Detect which cell encompasses the target text, then output its [X, Y] center coordinate. 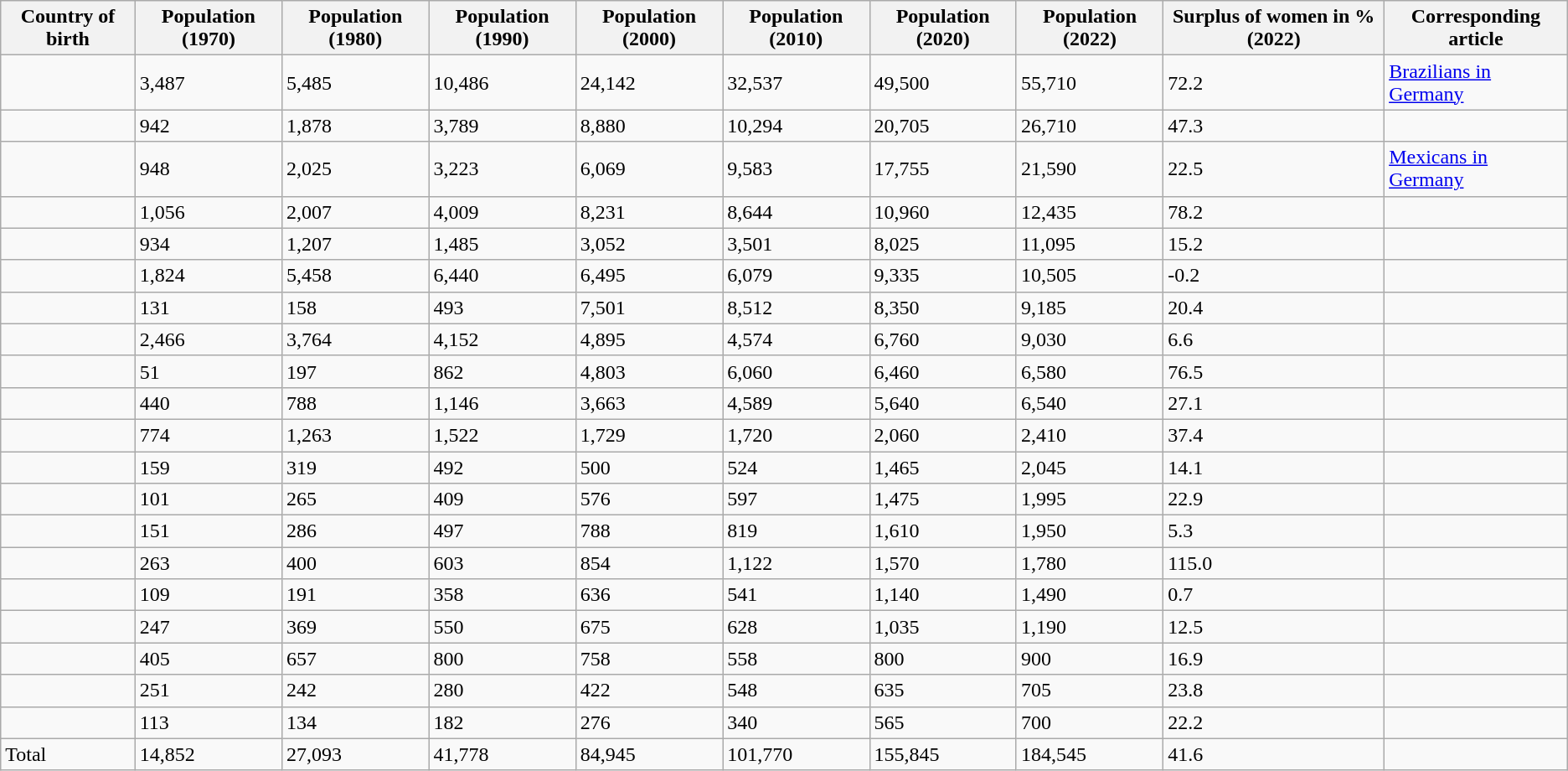
101,770 [796, 754]
Population (1980) [355, 28]
558 [796, 659]
8,025 [943, 244]
9,583 [796, 169]
675 [648, 627]
6,760 [943, 339]
6,079 [796, 276]
159 [208, 467]
Surplus of women in % (2022) [1274, 28]
21,590 [1089, 169]
5,485 [355, 82]
854 [648, 563]
758 [648, 659]
151 [208, 531]
862 [503, 371]
628 [796, 627]
405 [208, 659]
3,663 [648, 403]
24,142 [648, 82]
369 [355, 627]
247 [208, 627]
4,589 [796, 403]
603 [503, 563]
1,570 [943, 563]
550 [503, 627]
22.2 [1274, 722]
6,540 [1089, 403]
2,007 [355, 212]
700 [1089, 722]
492 [503, 467]
440 [208, 403]
Population (1990) [503, 28]
-0.2 [1274, 276]
6.6 [1274, 339]
8,231 [648, 212]
1,610 [943, 531]
41,778 [503, 754]
2,045 [1089, 467]
109 [208, 595]
2,466 [208, 339]
340 [796, 722]
9,185 [1089, 308]
1,522 [503, 435]
5.3 [1274, 531]
8,880 [648, 126]
1,780 [1089, 563]
10,505 [1089, 276]
84,945 [648, 754]
113 [208, 722]
3,501 [796, 244]
422 [648, 691]
47.3 [1274, 126]
20.4 [1274, 308]
1,878 [355, 126]
541 [796, 595]
3,487 [208, 82]
900 [1089, 659]
3,789 [503, 126]
4,009 [503, 212]
Total [68, 754]
7,501 [648, 308]
358 [503, 595]
134 [355, 722]
409 [503, 499]
1,824 [208, 276]
1,190 [1089, 627]
1,950 [1089, 531]
Population (2020) [943, 28]
6,495 [648, 276]
1,056 [208, 212]
Mexicans in Germany [1476, 169]
524 [796, 467]
23.8 [1274, 691]
26,710 [1089, 126]
2,410 [1089, 435]
158 [355, 308]
286 [355, 531]
565 [943, 722]
6,460 [943, 371]
20,705 [943, 126]
635 [943, 691]
6,069 [648, 169]
32,537 [796, 82]
11,095 [1089, 244]
184,545 [1089, 754]
76.5 [1274, 371]
37.4 [1274, 435]
319 [355, 467]
72.2 [1274, 82]
49,500 [943, 82]
5,640 [943, 403]
276 [648, 722]
493 [503, 308]
251 [208, 691]
1,465 [943, 467]
78.2 [1274, 212]
597 [796, 499]
14.1 [1274, 467]
576 [648, 499]
657 [355, 659]
Population (2000) [648, 28]
548 [796, 691]
2,060 [943, 435]
1,207 [355, 244]
242 [355, 691]
4,574 [796, 339]
14,852 [208, 754]
8,350 [943, 308]
1,720 [796, 435]
9,030 [1089, 339]
191 [355, 595]
819 [796, 531]
934 [208, 244]
4,895 [648, 339]
12.5 [1274, 627]
1,035 [943, 627]
Country of birth [68, 28]
27.1 [1274, 403]
265 [355, 499]
6,440 [503, 276]
197 [355, 371]
1,995 [1089, 499]
0.7 [1274, 595]
10,960 [943, 212]
1,490 [1089, 595]
Population (2010) [796, 28]
Corresponding article [1476, 28]
22.5 [1274, 169]
9,335 [943, 276]
Brazilians in Germany [1476, 82]
Population (2022) [1089, 28]
101 [208, 499]
10,486 [503, 82]
263 [208, 563]
182 [503, 722]
500 [648, 467]
16.9 [1274, 659]
1,146 [503, 403]
10,294 [796, 126]
27,093 [355, 754]
12,435 [1089, 212]
400 [355, 563]
51 [208, 371]
705 [1089, 691]
948 [208, 169]
1,140 [943, 595]
1,475 [943, 499]
280 [503, 691]
497 [503, 531]
41.6 [1274, 754]
Population (1970) [208, 28]
131 [208, 308]
3,052 [648, 244]
3,223 [503, 169]
155,845 [943, 754]
3,764 [355, 339]
1,729 [648, 435]
115.0 [1274, 563]
942 [208, 126]
1,485 [503, 244]
1,263 [355, 435]
17,755 [943, 169]
15.2 [1274, 244]
55,710 [1089, 82]
5,458 [355, 276]
2,025 [355, 169]
1,122 [796, 563]
774 [208, 435]
8,644 [796, 212]
4,152 [503, 339]
22.9 [1274, 499]
6,060 [796, 371]
8,512 [796, 308]
4,803 [648, 371]
636 [648, 595]
6,580 [1089, 371]
